Identify which cell holds the provided text, then report its (X, Y) central coordinate. 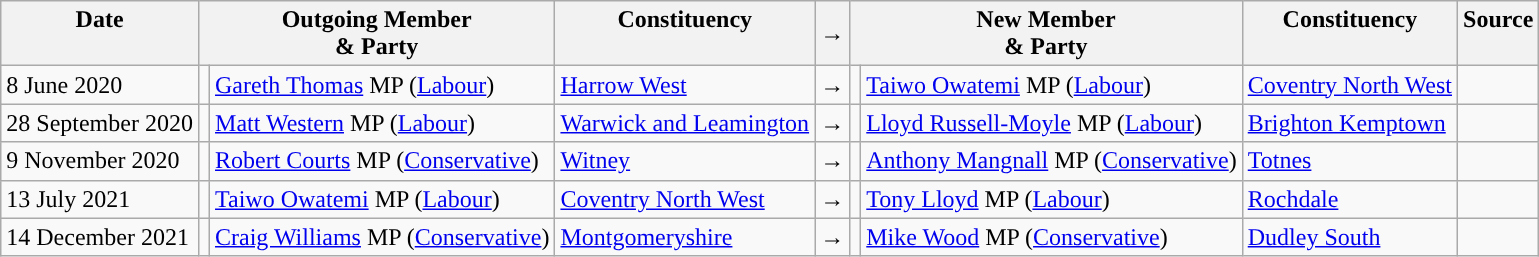
Harrow West (685, 85)
Dudley South (1350, 237)
9 November 2020 (100, 161)
New Member& Party (1046, 34)
Robert Courts MP (Conservative) (382, 161)
13 July 2021 (100, 199)
Matt Western MP (Labour) (382, 123)
Lloyd Russell-Moyle MP (Labour) (1052, 123)
Rochdale (1350, 199)
Totnes (1350, 161)
Craig Williams MP (Conservative) (382, 237)
Anthony Mangnall MP (Conservative) (1052, 161)
Brighton Kemptown (1350, 123)
Date (100, 34)
Outgoing Member& Party (376, 34)
Witney (685, 161)
28 September 2020 (100, 123)
Gareth Thomas MP (Labour) (382, 85)
Tony Lloyd MP (Labour) (1052, 199)
Mike Wood MP (Conservative) (1052, 237)
Montgomeryshire (685, 237)
Source (1498, 34)
8 June 2020 (100, 85)
Warwick and Leamington (685, 123)
14 December 2021 (100, 237)
